For the text-containing cell, return its midpoint in [x, y] coordinate format. 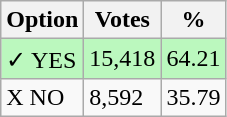
64.21 [194, 59]
% [194, 20]
35.79 [194, 97]
✓ YES [42, 59]
X NO [42, 97]
Votes [122, 20]
8,592 [122, 97]
Option [42, 20]
15,418 [122, 59]
